Return the [x, y] coordinate for the center point of the cell that contains the specified text.  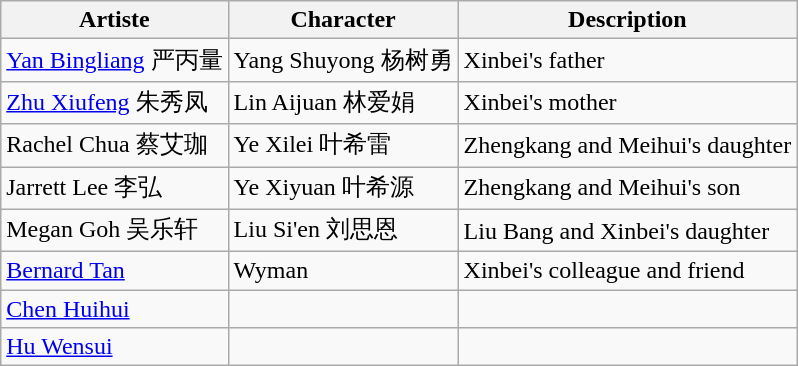
Chen Huihui [114, 309]
Rachel Chua 蔡艾珈 [114, 146]
Liu Si'en 刘思恩 [343, 230]
Artiste [114, 20]
Zhengkang and Meihui's son [628, 188]
Character [343, 20]
Bernard Tan [114, 271]
Hu Wensui [114, 347]
Xinbei's mother [628, 102]
Xinbei's colleague and friend [628, 271]
Ye Xiyuan 叶希源 [343, 188]
Xinbei's father [628, 60]
Zhu Xiufeng 朱秀凤 [114, 102]
Zhengkang and Meihui's daughter [628, 146]
Ye Xilei 叶希雷 [343, 146]
Description [628, 20]
Jarrett Lee 李弘 [114, 188]
Yang Shuyong 杨树勇 [343, 60]
Megan Goh 吴乐轩 [114, 230]
Yan Bingliang 严丙量 [114, 60]
Liu Bang and Xinbei's daughter [628, 230]
Lin Aijuan 林爱娟 [343, 102]
Wyman [343, 271]
